Scan for the cell matching the given text and deliver its [X, Y] coordinate at center. 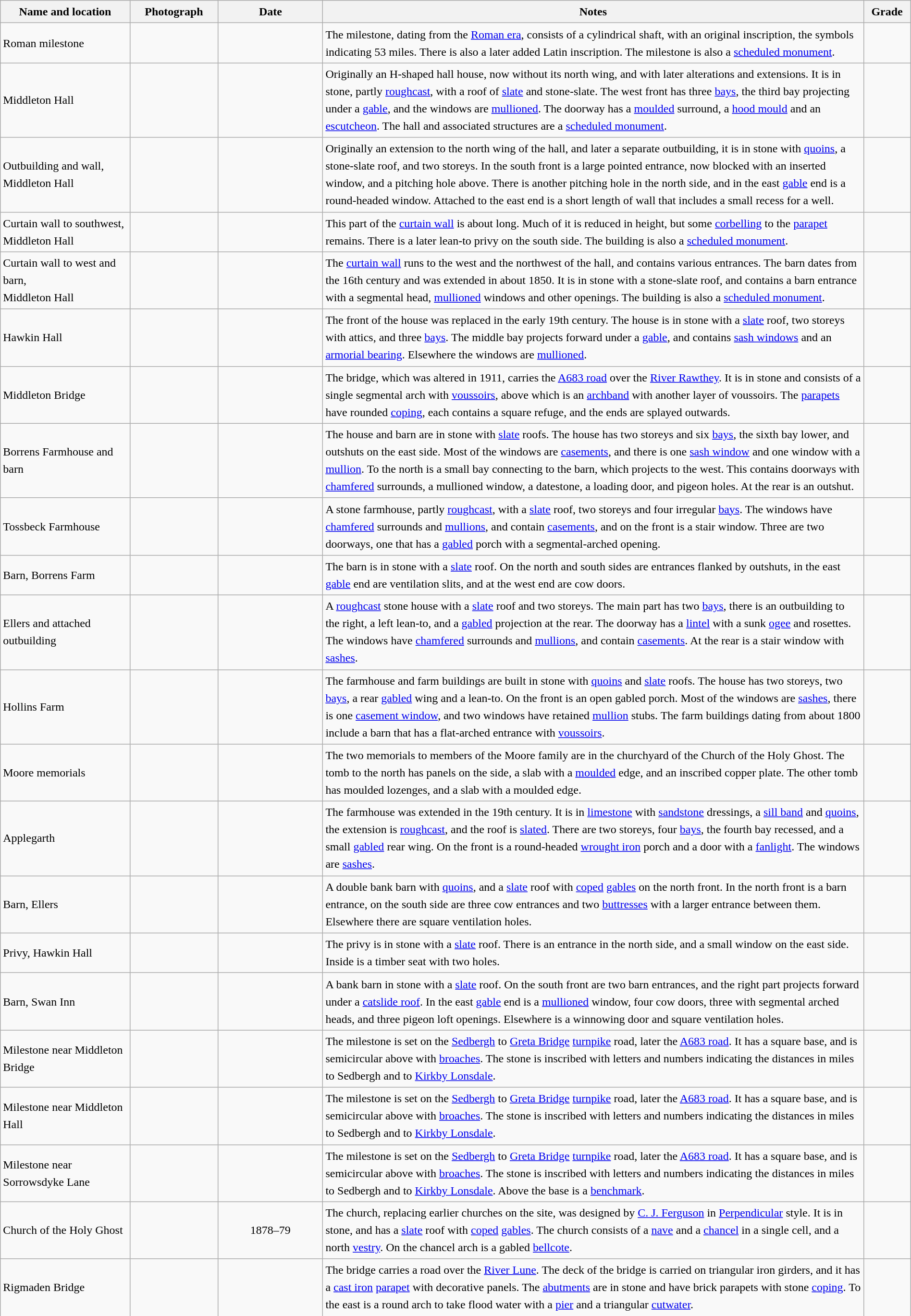
Milestone near Middleton Hall [65, 1116]
Hawkin Hall [65, 337]
Notes [593, 12]
Applegarth [65, 839]
Barn, Swan Inn [65, 1001]
Borrens Farmhouse and barn [65, 460]
Barn, Borrens Farm [65, 575]
Church of the Holy Ghost [65, 1230]
Barn, Ellers [65, 904]
Roman milestone [65, 43]
Grade [887, 12]
Moore memorials [65, 773]
Rigmaden Bridge [65, 1288]
1878–79 [271, 1230]
Middleton Hall [65, 100]
Date [271, 12]
Privy, Hawkin Hall [65, 953]
Photograph [174, 12]
Middleton Bridge [65, 395]
Ellers and attached outbuilding [65, 632]
Hollins Farm [65, 707]
Curtain wall to southwest,Middleton Hall [65, 232]
Milestone near Middleton Bridge [65, 1059]
Outbuilding and wall, Middleton Hall [65, 175]
Milestone near Sorrowsdyke Lane [65, 1173]
Curtain wall to west and barn,Middleton Hall [65, 281]
Name and location [65, 12]
Tossbeck Farmhouse [65, 527]
